For the text-containing cell, return its midpoint in (x, y) coordinate format. 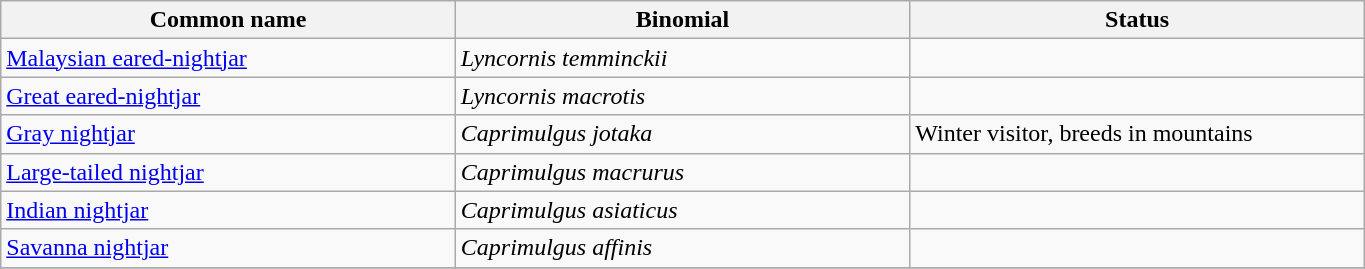
Large-tailed nightjar (228, 172)
Caprimulgus asiaticus (682, 210)
Winter visitor, breeds in mountains (1138, 134)
Binomial (682, 20)
Common name (228, 20)
Status (1138, 20)
Caprimulgus macrurus (682, 172)
Caprimulgus jotaka (682, 134)
Lyncornis macrotis (682, 96)
Savanna nightjar (228, 248)
Gray nightjar (228, 134)
Lyncornis temminckii (682, 58)
Malaysian eared-nightjar (228, 58)
Caprimulgus affinis (682, 248)
Indian nightjar (228, 210)
Great eared-nightjar (228, 96)
